Find where the given text appears and provide that cell's center as [X, Y] coordinate. 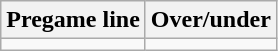
Pregame line [74, 20]
Over/under [210, 20]
